Pinpoint the cell where the given text exists, returning its [x, y] midpoint coordinate. 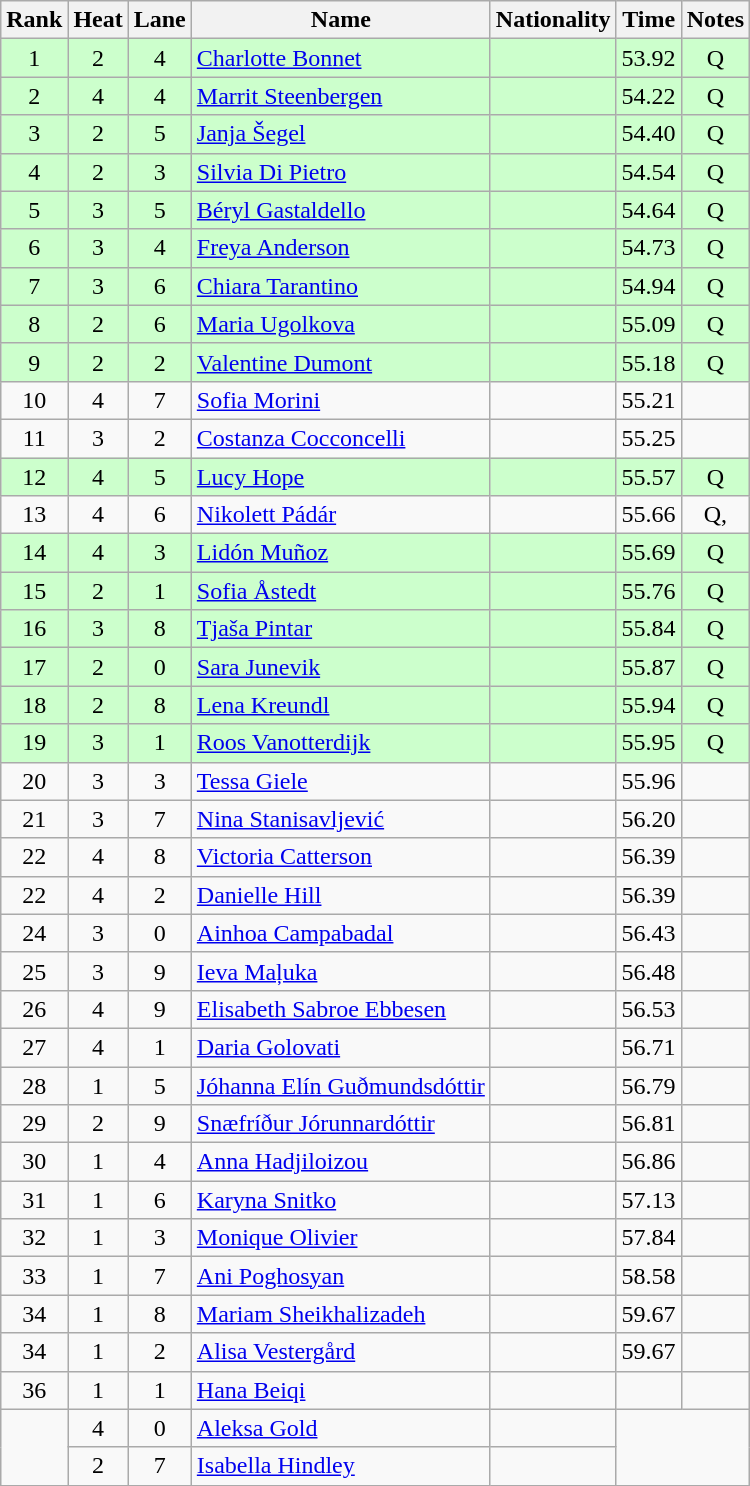
27 [34, 1047]
32 [34, 1238]
55.09 [648, 324]
55.84 [648, 629]
20 [34, 781]
55.57 [648, 477]
Nationality [553, 20]
12 [34, 477]
57.84 [648, 1238]
55.87 [648, 667]
56.20 [648, 819]
Silvia Di Pietro [340, 172]
56.71 [648, 1047]
18 [34, 705]
Time [648, 20]
54.94 [648, 286]
Ieva Maļuka [340, 971]
25 [34, 971]
28 [34, 1085]
Ani Poghosyan [340, 1276]
29 [34, 1124]
14 [34, 553]
56.48 [648, 971]
Lena Kreundl [340, 705]
11 [34, 438]
54.22 [648, 96]
30 [34, 1162]
54.64 [648, 210]
Aleksa Gold [340, 1428]
Danielle Hill [340, 895]
53.92 [648, 58]
15 [34, 591]
Victoria Catterson [340, 857]
54.73 [648, 248]
Anna Hadjiloizou [340, 1162]
Valentine Dumont [340, 362]
31 [34, 1200]
55.96 [648, 781]
Heat [98, 20]
Karyna Snitko [340, 1200]
Q, [715, 515]
56.53 [648, 1009]
Monique Olivier [340, 1238]
10 [34, 400]
Tjaša Pintar [340, 629]
Sofia Åstedt [340, 591]
54.40 [648, 134]
16 [34, 629]
Daria Golovati [340, 1047]
Freya Anderson [340, 248]
Charlotte Bonnet [340, 58]
56.79 [648, 1085]
21 [34, 819]
17 [34, 667]
Lidón Muñoz [340, 553]
56.86 [648, 1162]
55.69 [648, 553]
Name [340, 20]
Lucy Hope [340, 477]
Hana Beiqi [340, 1390]
56.43 [648, 933]
55.95 [648, 743]
Béryl Gastaldello [340, 210]
Marrit Steenbergen [340, 96]
Nina Stanisavljević [340, 819]
Elisabeth Sabroe Ebbesen [340, 1009]
26 [34, 1009]
36 [34, 1390]
Nikolett Pádár [340, 515]
55.66 [648, 515]
Jóhanna Elín Guðmundsdóttir [340, 1085]
Sara Junevik [340, 667]
Tessa Giele [340, 781]
Notes [715, 20]
Sofia Morini [340, 400]
Isabella Hindley [340, 1466]
Maria Ugolkova [340, 324]
Chiara Tarantino [340, 286]
55.25 [648, 438]
Snæfríður Jórunnardóttir [340, 1124]
Rank [34, 20]
55.18 [648, 362]
13 [34, 515]
55.21 [648, 400]
55.94 [648, 705]
55.76 [648, 591]
Alisa Vestergård [340, 1352]
58.58 [648, 1276]
33 [34, 1276]
54.54 [648, 172]
Ainhoa Campabadal [340, 933]
Janja Šegel [340, 134]
56.81 [648, 1124]
24 [34, 933]
Mariam Sheikhalizadeh [340, 1314]
19 [34, 743]
Lane [160, 20]
Roos Vanotterdijk [340, 743]
Costanza Cocconcelli [340, 438]
57.13 [648, 1200]
